Extract the [X, Y] coordinate from the center of the cell holding the provided text.  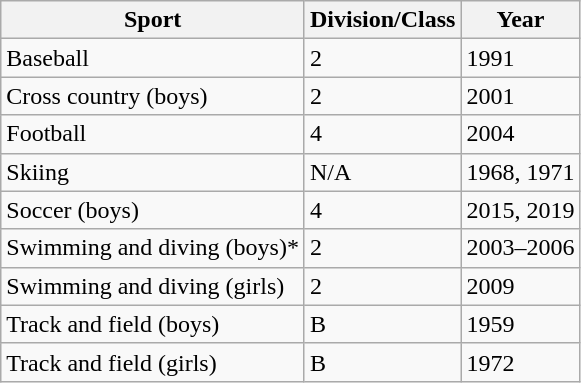
Swimming and diving (boys)* [153, 248]
2003–2006 [520, 248]
Soccer (boys) [153, 210]
Track and field (boys) [153, 324]
Year [520, 20]
Division/Class [382, 20]
2009 [520, 286]
Track and field (girls) [153, 362]
1991 [520, 58]
Baseball [153, 58]
Skiing [153, 172]
Football [153, 134]
2015, 2019 [520, 210]
2004 [520, 134]
1968, 1971 [520, 172]
Sport [153, 20]
Swimming and diving (girls) [153, 286]
N/A [382, 172]
1972 [520, 362]
2001 [520, 96]
Cross country (boys) [153, 96]
1959 [520, 324]
